Determine the (x, y) coordinate at the center of the cell enclosing the given text.  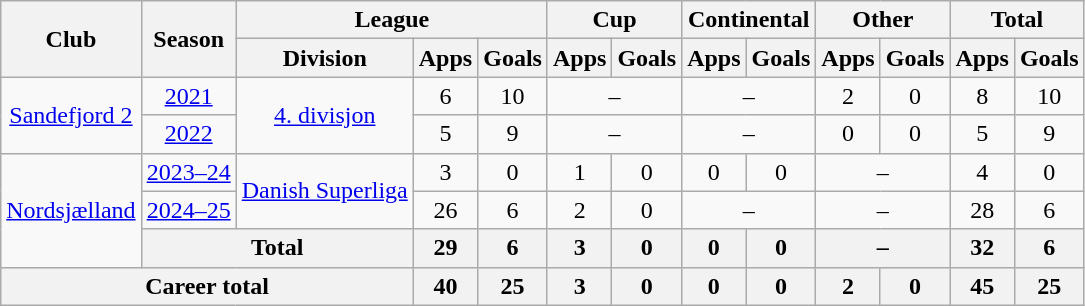
40 (445, 286)
28 (982, 210)
Nordsjælland (71, 210)
Season (188, 39)
2023–24 (188, 172)
2022 (188, 134)
2024–25 (188, 210)
4. divisjon (324, 115)
32 (982, 248)
4 (982, 172)
45 (982, 286)
Sandefjord 2 (71, 115)
Division (324, 58)
Career total (207, 286)
26 (445, 210)
Other (883, 20)
29 (445, 248)
League (392, 20)
Danish Superliga (324, 191)
8 (982, 96)
Club (71, 39)
Cup (614, 20)
1 (579, 172)
Continental (749, 20)
2021 (188, 96)
